Pinpoint the cell where the given text exists, returning its (X, Y) midpoint coordinate. 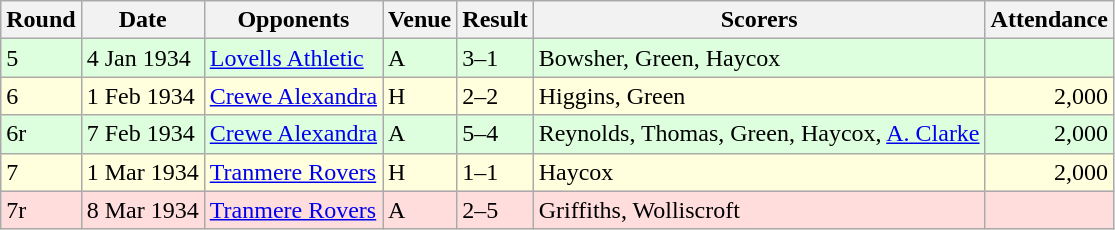
Venue (420, 20)
Attendance (1049, 20)
2–2 (495, 96)
5–4 (495, 134)
6r (41, 134)
Higgins, Green (759, 96)
7 (41, 172)
Opponents (293, 20)
Lovells Athletic (293, 58)
Date (142, 20)
Haycox (759, 172)
Bowsher, Green, Haycox (759, 58)
1–1 (495, 172)
8 Mar 1934 (142, 210)
2–5 (495, 210)
6 (41, 96)
Result (495, 20)
Scorers (759, 20)
1 Mar 1934 (142, 172)
7 Feb 1934 (142, 134)
Griffiths, Wolliscroft (759, 210)
Reynolds, Thomas, Green, Haycox, A. Clarke (759, 134)
7r (41, 210)
Round (41, 20)
5 (41, 58)
3–1 (495, 58)
1 Feb 1934 (142, 96)
4 Jan 1934 (142, 58)
